Search for the cell housing the specified text and yield its [x, y] center coordinate. 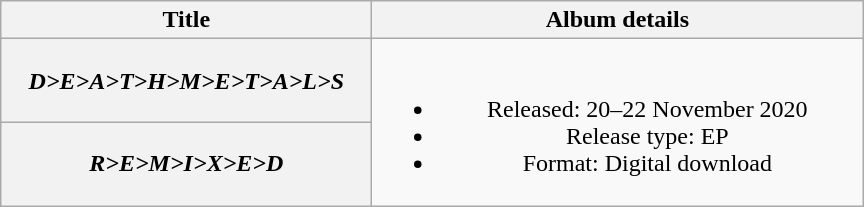
Album details [618, 20]
Title [186, 20]
D>E>A>T>H>M>E>T>A>L>S [186, 81]
Released: 20–22 November 2020Release type: EPFormat: Digital download [618, 122]
R>E>M>I>X>E>D [186, 164]
